Capture the cell that displays the provided text and extract its (x, y) central coordinate. 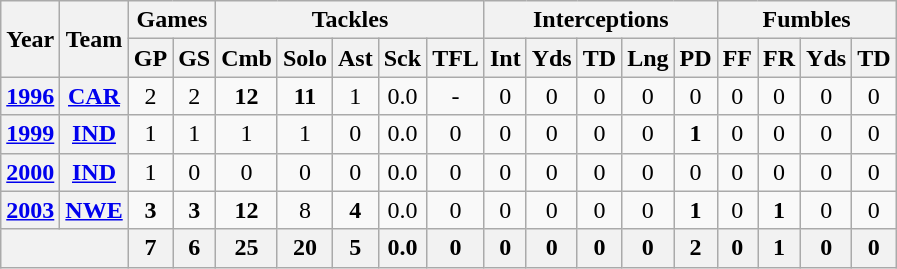
20 (304, 248)
PD (696, 58)
Cmb (247, 58)
GS (194, 58)
7 (150, 248)
Year (30, 39)
11 (304, 96)
GP (150, 58)
2000 (30, 172)
Int (505, 58)
2003 (30, 210)
Games (172, 20)
Sck (402, 58)
Tackles (350, 20)
4 (356, 210)
FF (737, 58)
25 (247, 248)
6 (194, 248)
Solo (304, 58)
CAR (94, 96)
1996 (30, 96)
Lng (648, 58)
Ast (356, 58)
1999 (30, 134)
NWE (94, 210)
FR (780, 58)
- (456, 96)
Fumbles (806, 20)
Interceptions (600, 20)
5 (356, 248)
TFL (456, 58)
8 (304, 210)
Team (94, 39)
